Output the [x, y] coordinate of the center of the cell containing the given text.  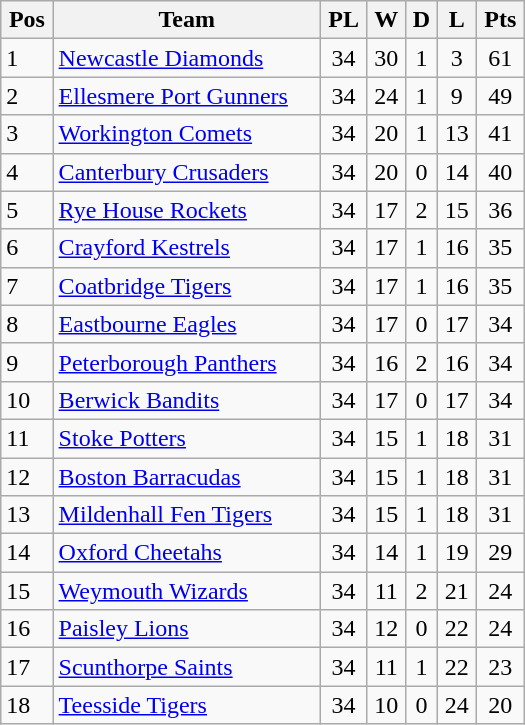
Eastbourne Eagles [186, 324]
D [422, 20]
8 [27, 324]
23 [500, 667]
Rye House Rockets [186, 210]
19 [456, 553]
29 [500, 553]
49 [500, 96]
36 [500, 210]
Crayford Kestrels [186, 248]
Stoke Potters [186, 438]
7 [27, 286]
PL [343, 20]
L [456, 20]
Pts [500, 20]
W [386, 20]
4 [27, 172]
5 [27, 210]
Oxford Cheetahs [186, 553]
Peterborough Panthers [186, 362]
41 [500, 134]
Mildenhall Fen Tigers [186, 515]
Canterbury Crusaders [186, 172]
Berwick Bandits [186, 400]
Scunthorpe Saints [186, 667]
21 [456, 591]
Pos [27, 20]
30 [386, 58]
Boston Barracudas [186, 477]
Coatbridge Tigers [186, 286]
Newcastle Diamonds [186, 58]
Weymouth Wizards [186, 591]
40 [500, 172]
6 [27, 248]
Workington Comets [186, 134]
Teesside Tigers [186, 705]
Ellesmere Port Gunners [186, 96]
Paisley Lions [186, 629]
Team [186, 20]
61 [500, 58]
